Identify which cell holds the provided text, then report its (X, Y) central coordinate. 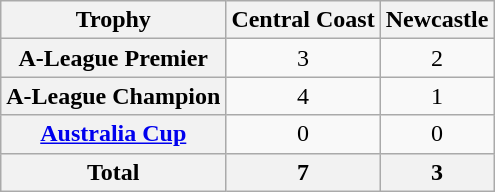
Trophy (114, 20)
Australia Cup (114, 134)
A-League Premier (114, 58)
2 (437, 58)
Total (114, 172)
Newcastle (437, 20)
1 (437, 96)
Central Coast (303, 20)
7 (303, 172)
4 (303, 96)
A-League Champion (114, 96)
